From the cell containing the given text, extract its center point as (X, Y) coordinate. 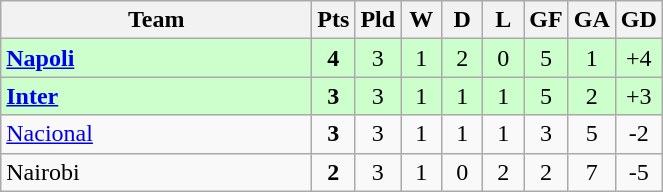
GA (592, 20)
+4 (638, 58)
+3 (638, 96)
L (504, 20)
-2 (638, 134)
Nairobi (156, 172)
4 (334, 58)
Inter (156, 96)
Nacional (156, 134)
Team (156, 20)
D (462, 20)
Pld (378, 20)
GF (546, 20)
-5 (638, 172)
GD (638, 20)
Pts (334, 20)
W (422, 20)
Napoli (156, 58)
7 (592, 172)
